Determine the [x, y] coordinate at the center of the cell enclosing the given text.  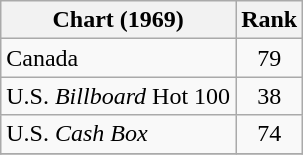
38 [270, 96]
Canada [118, 58]
Rank [270, 20]
U.S. Billboard Hot 100 [118, 96]
79 [270, 58]
Chart (1969) [118, 20]
74 [270, 134]
U.S. Cash Box [118, 134]
